Capture the cell that displays the provided text and extract its (X, Y) central coordinate. 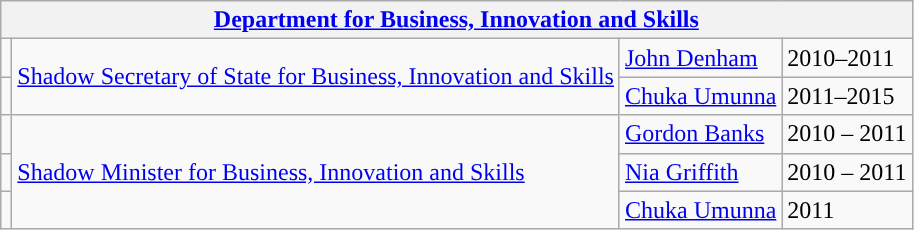
Nia Griffith (700, 172)
2011–2015 (847, 96)
Shadow Minister for Business, Innovation and Skills (316, 172)
2010–2011 (847, 58)
John Denham (700, 58)
2011 (847, 210)
Gordon Banks (700, 134)
Department for Business, Innovation and Skills (456, 20)
Shadow Secretary of State for Business, Innovation and Skills (316, 77)
